Find where the given text appears and provide that cell's center as [x, y] coordinate. 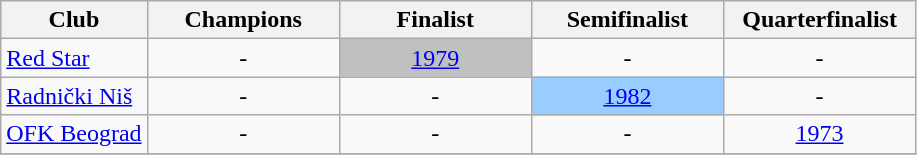
OFK Beograd [74, 134]
Quarterfinalist [819, 20]
Finalist [435, 20]
1982 [627, 96]
Champions [243, 20]
Club [74, 20]
1979 [435, 58]
Semifinalist [627, 20]
1973 [819, 134]
Radnički Niš [74, 96]
Red Star [74, 58]
